Provide the [X, Y] coordinate of the cell's center where the given text is located.  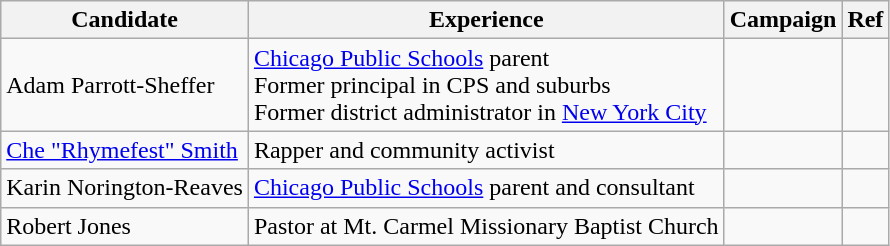
Candidate [125, 20]
Pastor at Mt. Carmel Missionary Baptist Church [486, 226]
Chicago Public Schools parentFormer principal in CPS and suburbsFormer district administrator in New York City [486, 85]
Experience [486, 20]
Karin Norington-Reaves [125, 188]
Adam Parrott-Sheffer [125, 85]
Ref [866, 20]
Robert Jones [125, 226]
Rapper and community activist [486, 150]
Chicago Public Schools parent and consultant [486, 188]
Campaign [783, 20]
Che "Rhymefest" Smith [125, 150]
